Pinpoint the cell where the given text exists, returning its (x, y) midpoint coordinate. 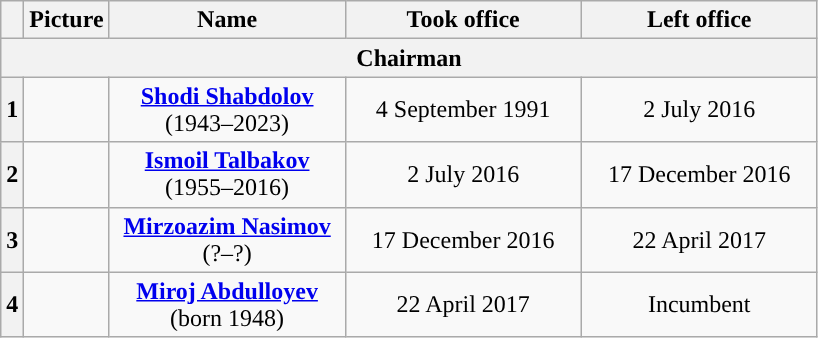
2 (12, 174)
Chairman (410, 58)
Miroj Abdulloyev(born 1948) (227, 304)
Mirzoazim Nasimov(?–?) (227, 240)
Ismoil Talbakov(1955–2016) (227, 174)
Left office (699, 20)
Shodi Shabdolov(1943–2023) (227, 110)
4 September 1991 (463, 110)
4 (12, 304)
Picture (66, 20)
3 (12, 240)
Name (227, 20)
Incumbent (699, 304)
Took office (463, 20)
1 (12, 110)
